Find where the given text appears and provide that cell's center as [x, y] coordinate. 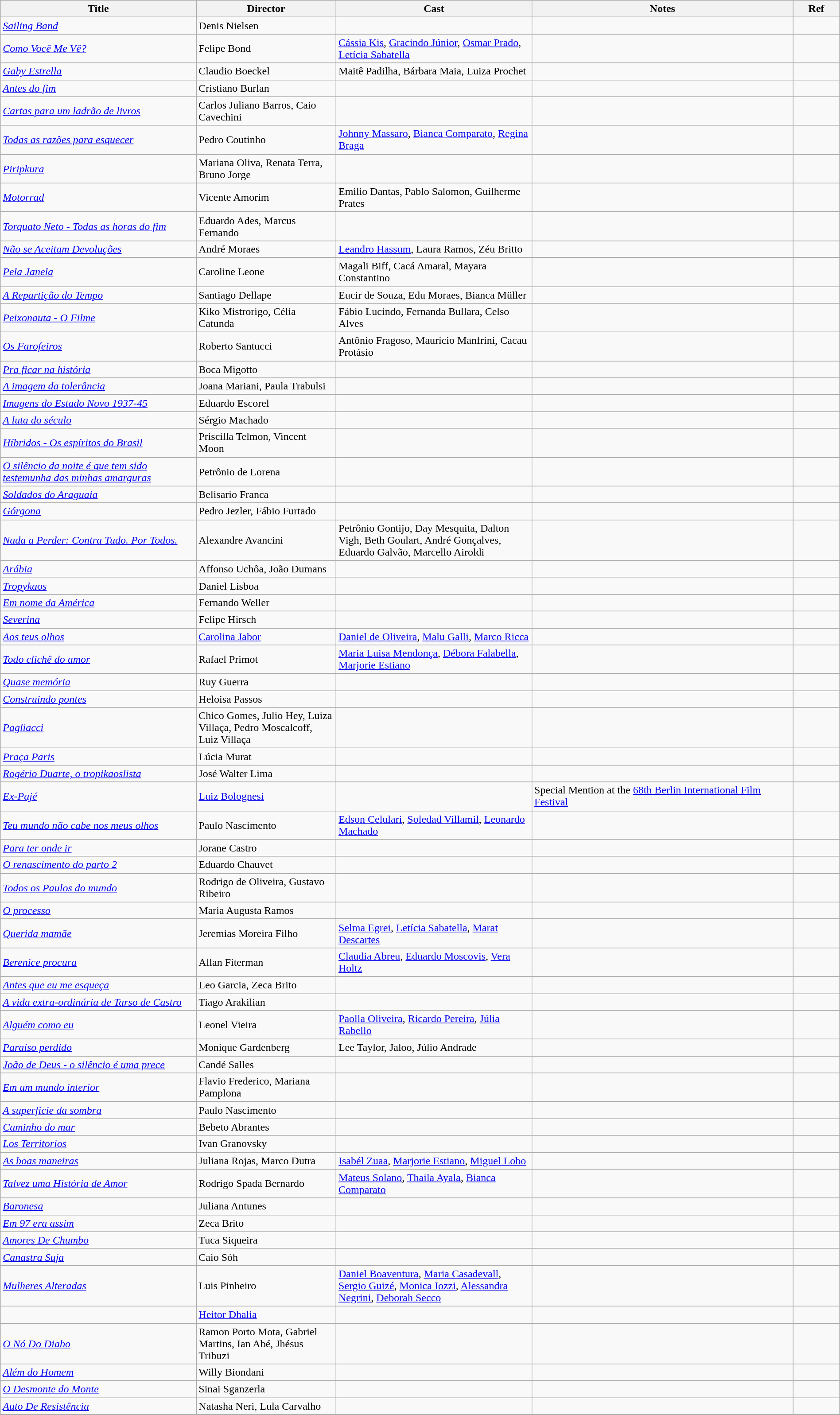
Title [98, 9]
Severina [98, 619]
Ref [816, 9]
Belisario Franca [266, 494]
Talvez uma História de Amor [98, 1184]
Sailing Band [98, 26]
Sérgio Machado [266, 420]
Praça Paris [98, 757]
Cássia Kis, Gracindo Júnior, Osmar Prado, Letícia Sabatella [434, 49]
Caminho do mar [98, 1127]
Como Você Me Vê? [98, 49]
Petrônio de Lorena [266, 471]
Construindo pontes [98, 699]
Híbridos - Os espíritos do Brasil [98, 443]
Mateus Solano, Thaila Ayala, Bianca Comparato [434, 1184]
Felipe Bond [266, 49]
Sinai Sganzerla [266, 1389]
Denis Nielsen [266, 26]
Paraíso perdido [98, 1048]
Ivan Granovsky [266, 1144]
Rodrigo de Oliveira, Gustavo Ribeiro [266, 888]
Auto De Resistência [98, 1406]
Cartas para um ladrão de livros [98, 111]
Gaby Estrella [98, 71]
Tropykaos [98, 586]
Fábio Lucindo, Fernanda Bullara, Celso Alves [434, 318]
Berenice procura [98, 962]
Luiz Bolognesi [266, 797]
Chico Gomes, Julio Hey, Luiza Villaça, Pedro Moscalcoff, Luiz Villaça [266, 728]
O silêncio da noite é que tem sido testemunha das minhas amarguras [98, 471]
Zeca Brito [266, 1223]
Piripkura [98, 168]
Director [266, 9]
Antes que eu me esqueça [98, 985]
Eduardo Chauvet [266, 865]
João de Deus - o silêncio é uma prece [98, 1065]
Emilio Dantas, Pablo Salomon, Guilherme Prates [434, 198]
Edson Celulari, Soledad Villamil, Leonardo Machado [434, 825]
Torquato Neto - Todas as horas do fim [98, 226]
Além do Homem [98, 1372]
Juliana Rojas, Marco Dutra [266, 1161]
Pagliacci [98, 728]
Em um mundo interior [98, 1087]
Vicente Amorim [266, 198]
Pedro Jezler, Fábio Furtado [266, 511]
Carolina Jabor [266, 637]
Leonel Vieira [266, 1025]
Pra ficar na história [98, 369]
Luis Pinheiro [266, 1286]
Claudio Boeckel [266, 71]
Aos teus olhos [98, 637]
Em nome da América [98, 603]
Em 97 era assim [98, 1223]
Los Territorios [98, 1144]
Para ter onde ir [98, 848]
Imagens do Estado Novo 1937-45 [98, 403]
Carlos Juliano Barros, Caio Cavechini [266, 111]
Magali Biff, Cacá Amaral, Mayara Constantino [434, 272]
Górgona [98, 511]
Maria Augusta Ramos [266, 910]
Juliana Antunes [266, 1206]
O Nó Do Diabo [98, 1343]
Joana Mariani, Paula Trabulsi [266, 386]
Affonso Uchôa, João Dumans [266, 569]
Fernando Weller [266, 603]
Teu mundo não cabe nos meus olhos [98, 825]
Todas as razões para esquecer [98, 140]
Eucir de Souza, Edu Moraes, Bianca Müller [434, 295]
Alguém como eu [98, 1025]
Nada a Perder: Contra Tudo. Por Todos. [98, 540]
Rogério Duarte, o tropikaoslista [98, 774]
Selma Egrei, Letícia Sabatella, Marat Descartes [434, 933]
André Moraes [266, 249]
Heloisa Passos [266, 699]
Pedro Coutinho [266, 140]
Peixonauta - O Filme [98, 318]
Bebeto Abrantes [266, 1127]
As boas maneiras [98, 1161]
Baronesa [98, 1206]
Johnny Massaro, Bianca Comparato, Regina Braga [434, 140]
Arábia [98, 569]
A Repartição do Tempo [98, 295]
Mulheres Alteradas [98, 1286]
Ex-Pajé [98, 797]
Daniel Lisboa [266, 586]
A vida extra-ordinária de Tarso de Castro [98, 1002]
Rodrigo Spada Bernardo [266, 1184]
O processo [98, 910]
Cast [434, 9]
Jeremias Moreira Filho [266, 933]
Isabél Zuaa, Marjorie Estiano, Miguel Lobo [434, 1161]
Os Farofeiros [98, 346]
Claudia Abreu, Eduardo Moscovis, Vera Holtz [434, 962]
Daniel Boaventura, Maria Casadevall, Sergio Guizé, Monica Iozzi, Alessandra Negrini, Deborah Secco [434, 1286]
Todo clichê do amor [98, 659]
Jorane Castro [266, 848]
Todos os Paulos do mundo [98, 888]
Quase memória [98, 682]
Querida mamãe [98, 933]
Roberto Santucci [266, 346]
Tuca Siqueira [266, 1240]
Tiago Arakilian [266, 1002]
Felipe Hirsch [266, 619]
Eduardo Escorel [266, 403]
Cristiano Burlan [266, 88]
Priscilla Telmon, Vincent Moon [266, 443]
Amores De Chumbo [98, 1240]
A imagem da tolerância [98, 386]
Maria Luisa Mendonça, Débora Falabella, Marjorie Estiano [434, 659]
Caroline Leone [266, 272]
Flavio Frederico, Mariana Pamplona [266, 1087]
Antes do fim [98, 88]
Soldados do Araguaia [98, 494]
Lee Taylor, Jaloo, Júlio Andrade [434, 1048]
O renascimento do parto 2 [98, 865]
Daniel de Oliveira, Malu Galli, Marco Ricca [434, 637]
Alexandre Avancini [266, 540]
Allan Fiterman [266, 962]
A superfície da sombra [98, 1110]
Boca Migotto [266, 369]
Leandro Hassum, Laura Ramos, Zéu Britto [434, 249]
Canastra Suja [98, 1257]
Antônio Fragoso, Maurício Manfrini, Cacau Protásio [434, 346]
Rafael Primot [266, 659]
Natasha Neri, Lula Carvalho [266, 1406]
Mariana Oliva, Renata Terra, Bruno Jorge [266, 168]
Kiko Mistrorigo, Célia Catunda [266, 318]
Monique Gardenberg [266, 1048]
Pela Janela [98, 272]
A luta do século [98, 420]
Santiago Dellape [266, 295]
Candé Salles [266, 1065]
Lúcia Murat [266, 757]
Motorrad [98, 198]
Maitê Padilha, Bárbara Maia, Luiza Prochet [434, 71]
Willy Biondani [266, 1372]
O Desmonte do Monte [98, 1389]
Não se Aceitam Devoluções [98, 249]
Petrônio Gontijo, Day Mesquita, Dalton Vigh, Beth Goulart, André Gonçalves, Eduardo Galvão, Marcello Airoldi [434, 540]
José Walter Lima [266, 774]
Eduardo Ades, Marcus Fernando [266, 226]
Paolla Oliveira, Ricardo Pereira, Júlia Rabello [434, 1025]
Heitor Dhalia [266, 1314]
Special Mention at the 68th Berlin International Film Festival [663, 797]
Notes [663, 9]
Ramon Porto Mota, Gabriel Martins, Ian Abé, Jhésus Tribuzi [266, 1343]
Caio Sóh [266, 1257]
Leo Garcia, Zeca Brito [266, 985]
Ruy Guerra [266, 682]
